For the text-containing cell, return its midpoint in [x, y] coordinate format. 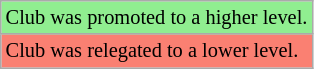
Club was promoted to a higher level. [156, 17]
Club was relegated to a lower level. [156, 51]
